Locate the cell with the specified text and output its (X, Y) center coordinate. 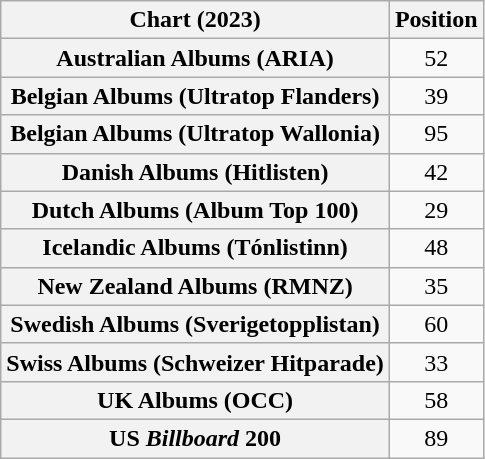
29 (436, 210)
48 (436, 248)
89 (436, 438)
Swedish Albums (Sverigetopplistan) (196, 324)
Belgian Albums (Ultratop Flanders) (196, 96)
95 (436, 134)
Australian Albums (ARIA) (196, 58)
Dutch Albums (Album Top 100) (196, 210)
42 (436, 172)
Position (436, 20)
Swiss Albums (Schweizer Hitparade) (196, 362)
52 (436, 58)
Belgian Albums (Ultratop Wallonia) (196, 134)
US Billboard 200 (196, 438)
35 (436, 286)
33 (436, 362)
New Zealand Albums (RMNZ) (196, 286)
58 (436, 400)
Danish Albums (Hitlisten) (196, 172)
Chart (2023) (196, 20)
UK Albums (OCC) (196, 400)
Icelandic Albums (Tónlistinn) (196, 248)
39 (436, 96)
60 (436, 324)
